Search for the cell housing the specified text and yield its [x, y] center coordinate. 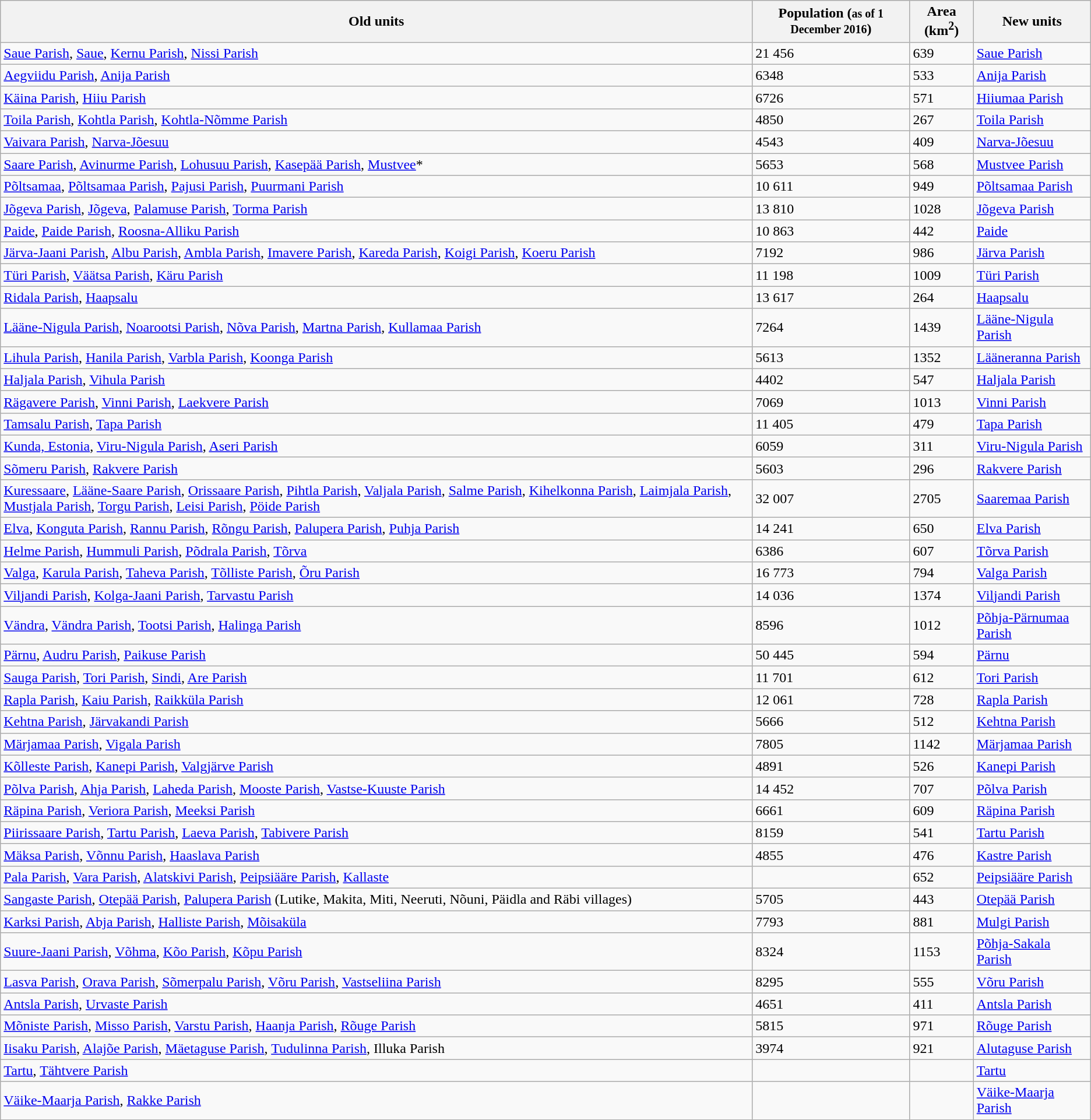
Tartu [1032, 1070]
1013 [942, 402]
555 [942, 982]
21 456 [831, 53]
650 [942, 529]
Antsla Parish [1032, 1004]
Tapa Parish [1032, 424]
609 [942, 810]
Põhja-Sakala Parish [1032, 952]
881 [942, 922]
Lihula Parish, Hanila Parish, Varbla Parish, Koonga Parish [376, 357]
Türi Parish, Väätsa Parish, Käru Parish [376, 275]
6661 [831, 810]
Narva-Jõesuu [1032, 142]
Old units [376, 22]
11 198 [831, 275]
612 [942, 677]
4402 [831, 380]
Saaremaa Parish [1032, 498]
Rägavere Parish, Vinni Parish, Laekvere Parish [376, 402]
Sõmeru Parish, Rakvere Parish [376, 468]
476 [942, 855]
Karksi Parish, Abja Parish, Halliste Parish, Mõisaküla [376, 922]
Kehtna Parish [1032, 722]
639 [942, 53]
Aegviidu Parish, Anija Parish [376, 75]
16 773 [831, 573]
Mustvee Parish [1032, 164]
Population (as of 1 December 2016) [831, 22]
986 [942, 253]
409 [942, 142]
Valga, Karula Parish, Taheva Parish, Tõlliste Parish, Õru Parish [376, 573]
Paide, Paide Parish, Roosna-Alliku Parish [376, 231]
Antsla Parish, Urvaste Parish [376, 1004]
12 061 [831, 700]
Tartu Parish [1032, 833]
442 [942, 231]
13 810 [831, 209]
Räpina Parish [1032, 810]
Rõuge Parish [1032, 1026]
Käina Parish, Hiiu Parish [376, 97]
296 [942, 468]
6386 [831, 551]
Viru-Nigula Parish [1032, 446]
8295 [831, 982]
1439 [942, 328]
Põhja-Pärnumaa Parish [1032, 625]
411 [942, 1004]
Kanepi Parish [1032, 766]
512 [942, 722]
1028 [942, 209]
4850 [831, 120]
Lasva Parish, Orava Parish, Sõmerpalu Parish, Võru Parish, Vastseliina Parish [376, 982]
5666 [831, 722]
4651 [831, 1004]
Saue Parish [1032, 53]
Kõlleste Parish, Kanepi Parish, Valgjärve Parish [376, 766]
Viljandi Parish [1032, 595]
14 452 [831, 788]
Suure-Jaani Parish, Võhma, Kõo Parish, Kõpu Parish [376, 952]
728 [942, 700]
Väike-Maarja Parish [1032, 1101]
949 [942, 187]
311 [942, 446]
5613 [831, 357]
443 [942, 900]
10 863 [831, 231]
Mäksa Parish, Võnnu Parish, Haaslava Parish [376, 855]
Türi Parish [1032, 275]
7793 [831, 922]
Põltsamaa, Põltsamaa Parish, Pajusi Parish, Puurmani Parish [376, 187]
971 [942, 1026]
Area (km2) [942, 22]
Pala Parish, Vara Parish, Alatskivi Parish, Peipsiääre Parish, Kallaste [376, 877]
4855 [831, 855]
Elva, Konguta Parish, Rannu Parish, Rõngu Parish, Palupera Parish, Puhja Parish [376, 529]
Rapla Parish [1032, 700]
Vändra, Vändra Parish, Tootsi Parish, Halinga Parish [376, 625]
Lääne-Nigula Parish [1032, 328]
5815 [831, 1026]
607 [942, 551]
Saue Parish, Saue, Kernu Parish, Nissi Parish [376, 53]
Elva Parish [1032, 529]
Otepää Parish [1032, 900]
Paide [1032, 231]
Kehtna Parish, Järvakandi Parish [376, 722]
Väike-Maarja Parish, Rakke Parish [376, 1101]
1352 [942, 357]
Mõniste Parish, Misso Parish, Varstu Parish, Haanja Parish, Rõuge Parish [376, 1026]
5653 [831, 164]
Alutaguse Parish [1032, 1048]
Põltsamaa Parish [1032, 187]
Pärnu [1032, 655]
14 036 [831, 595]
Põlva Parish, Ahja Parish, Laheda Parish, Mooste Parish, Vastse-Kuuste Parish [376, 788]
Peipsiääre Parish [1032, 877]
Märjamaa Parish, Vigala Parish [376, 744]
1153 [942, 952]
479 [942, 424]
1142 [942, 744]
Piirissaare Parish, Tartu Parish, Laeva Parish, Tabivere Parish [376, 833]
Anija Parish [1032, 75]
571 [942, 97]
Sangaste Parish, Otepää Parish, Palupera Parish (Lutike, Makita, Miti, Neeruti, Nõuni, Päidla and Räbi villages) [376, 900]
Lääne-Nigula Parish, Noarootsi Parish, Nõva Parish, Martna Parish, Kullamaa Parish [376, 328]
533 [942, 75]
7192 [831, 253]
Haljala Parish [1032, 380]
Põlva Parish [1032, 788]
267 [942, 120]
Haljala Parish, Vihula Parish [376, 380]
Haapsalu [1032, 297]
10 611 [831, 187]
1012 [942, 625]
547 [942, 380]
14 241 [831, 529]
Tamsalu Parish, Tapa Parish [376, 424]
Järva-Jaani Parish, Albu Parish, Ambla Parish, Imavere Parish, Kareda Parish, Koigi Parish, Koeru Parish [376, 253]
Vinni Parish [1032, 402]
Viljandi Parish, Kolga-Jaani Parish, Tarvastu Parish [376, 595]
Jõgeva Parish, Jõgeva, Palamuse Parish, Torma Parish [376, 209]
7069 [831, 402]
Toila Parish, Kohtla Parish, Kohtla-Nõmme Parish [376, 120]
8324 [831, 952]
594 [942, 655]
921 [942, 1048]
Toila Parish [1032, 120]
Märjamaa Parish [1032, 744]
6348 [831, 75]
4543 [831, 142]
Hiiumaa Parish [1032, 97]
Järva Parish [1032, 253]
Mulgi Parish [1032, 922]
Rapla Parish, Kaiu Parish, Raikküla Parish [376, 700]
5705 [831, 900]
Tori Parish [1032, 677]
541 [942, 833]
Vaivara Parish, Narva-Jõesuu [376, 142]
Helme Parish, Hummuli Parish, Põdrala Parish, Tõrva [376, 551]
794 [942, 573]
1009 [942, 275]
8159 [831, 833]
Saare Parish, Avinurme Parish, Lohusuu Parish, Kasepää Parish, Mustvee* [376, 164]
6726 [831, 97]
Iisaku Parish, Alajõe Parish, Mäetaguse Parish, Tudulinna Parish, Illuka Parish [376, 1048]
8596 [831, 625]
Kastre Parish [1032, 855]
Lääneranna Parish [1032, 357]
652 [942, 877]
568 [942, 164]
Tõrva Parish [1032, 551]
13 617 [831, 297]
Jõgeva Parish [1032, 209]
Tartu, Tähtvere Parish [376, 1070]
3974 [831, 1048]
6059 [831, 446]
Pärnu, Audru Parish, Paikuse Parish [376, 655]
707 [942, 788]
Räpina Parish, Veriora Parish, Meeksi Parish [376, 810]
526 [942, 766]
Rakvere Parish [1032, 468]
New units [1032, 22]
Sauga Parish, Tori Parish, Sindi, Are Parish [376, 677]
Valga Parish [1032, 573]
7805 [831, 744]
Võru Parish [1032, 982]
32 007 [831, 498]
50 445 [831, 655]
4891 [831, 766]
2705 [942, 498]
11 405 [831, 424]
264 [942, 297]
7264 [831, 328]
1374 [942, 595]
5603 [831, 468]
Ridala Parish, Haapsalu [376, 297]
11 701 [831, 677]
Kunda, Estonia, Viru-Nigula Parish, Aseri Parish [376, 446]
